Identify which cell holds the provided text, then report its (x, y) central coordinate. 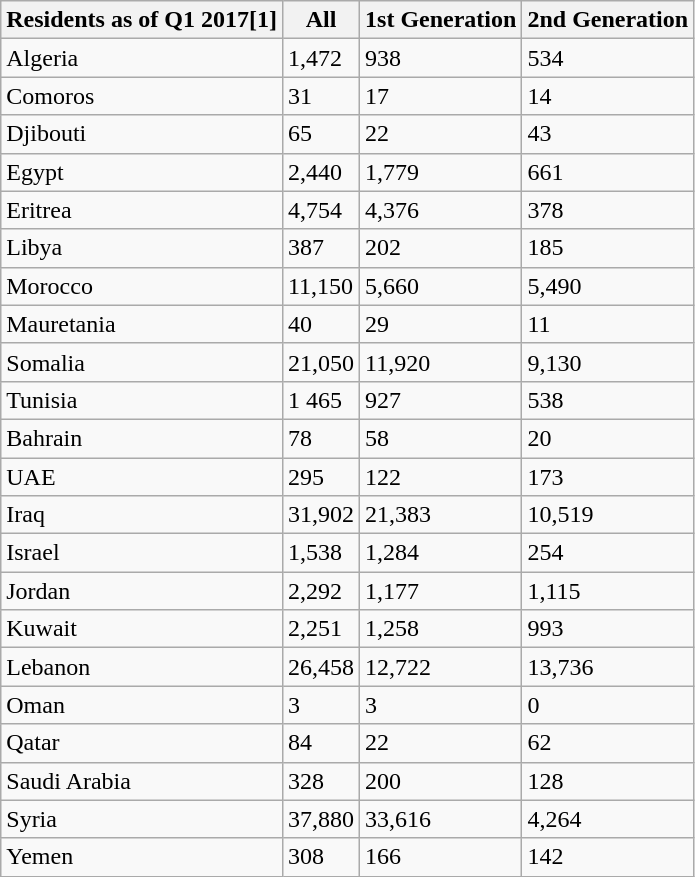
1,284 (441, 553)
295 (320, 477)
2,292 (320, 591)
33,616 (441, 819)
Oman (142, 705)
378 (608, 210)
84 (320, 743)
538 (608, 400)
31,902 (320, 515)
0 (608, 705)
Mauretania (142, 324)
927 (441, 400)
Lebanon (142, 667)
11,920 (441, 362)
21,383 (441, 515)
Djibouti (142, 134)
Qatar (142, 743)
Israel (142, 553)
993 (608, 629)
4,754 (320, 210)
1 465 (320, 400)
11 (608, 324)
17 (441, 96)
166 (441, 857)
13,736 (608, 667)
1,538 (320, 553)
21,050 (320, 362)
Egypt (142, 172)
2,251 (320, 629)
9,130 (608, 362)
122 (441, 477)
Kuwait (142, 629)
328 (320, 781)
37,880 (320, 819)
5,490 (608, 286)
534 (608, 58)
Yemen (142, 857)
1,258 (441, 629)
Comoros (142, 96)
1st Generation (441, 20)
58 (441, 438)
Somalia (142, 362)
Eritrea (142, 210)
29 (441, 324)
938 (441, 58)
2,440 (320, 172)
200 (441, 781)
78 (320, 438)
Syria (142, 819)
2nd Generation (608, 20)
Saudi Arabia (142, 781)
14 (608, 96)
308 (320, 857)
40 (320, 324)
4,376 (441, 210)
128 (608, 781)
1,115 (608, 591)
254 (608, 553)
Morocco (142, 286)
202 (441, 248)
Residents as of Q1 2017[1] (142, 20)
All (320, 20)
Tunisia (142, 400)
661 (608, 172)
1,177 (441, 591)
11,150 (320, 286)
UAE (142, 477)
65 (320, 134)
Libya (142, 248)
5,660 (441, 286)
387 (320, 248)
4,264 (608, 819)
31 (320, 96)
173 (608, 477)
Bahrain (142, 438)
185 (608, 248)
10,519 (608, 515)
Iraq (142, 515)
142 (608, 857)
20 (608, 438)
26,458 (320, 667)
12,722 (441, 667)
1,472 (320, 58)
Jordan (142, 591)
62 (608, 743)
1,779 (441, 172)
43 (608, 134)
Algeria (142, 58)
